For the text-containing cell, return its midpoint in [X, Y] coordinate format. 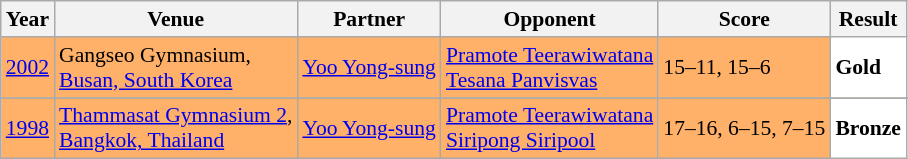
Venue [176, 19]
Result [868, 19]
Partner [369, 19]
Pramote Teerawiwatana Tesana Panvisvas [550, 68]
Opponent [550, 19]
Pramote Teerawiwatana Siripong Siripool [550, 128]
Gangseo Gymnasium,Busan, South Korea [176, 68]
1998 [28, 128]
Score [744, 19]
2002 [28, 68]
17–16, 6–15, 7–15 [744, 128]
15–11, 15–6 [744, 68]
Year [28, 19]
Bronze [868, 128]
Thammasat Gymnasium 2,Bangkok, Thailand [176, 128]
Gold [868, 68]
